Identify which cell holds the provided text, then report its (X, Y) central coordinate. 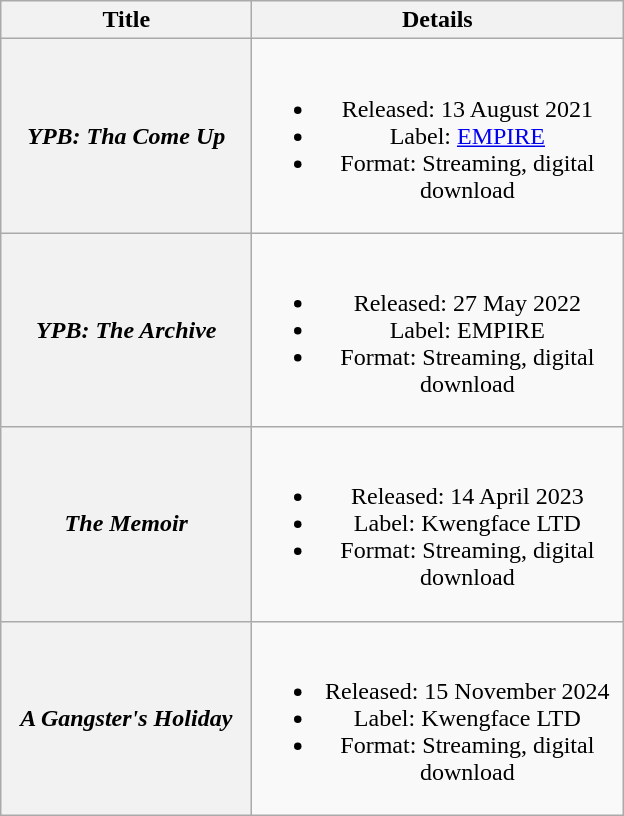
Released: 15 November 2024Label: Kwengface LTDFormat: Streaming, digital download (438, 718)
Released: 13 August 2021Label: EMPIREFormat: Streaming, digital download (438, 136)
The Memoir (126, 524)
YPB: The Archive (126, 330)
A Gangster's Holiday (126, 718)
Details (438, 20)
YPB: Tha Come Up (126, 136)
Title (126, 20)
Released: 14 April 2023Label: Kwengface LTDFormat: Streaming, digital download (438, 524)
Released: 27 May 2022Label: EMPIREFormat: Streaming, digital download (438, 330)
